Detect which cell encompasses the target text, then output its [x, y] center coordinate. 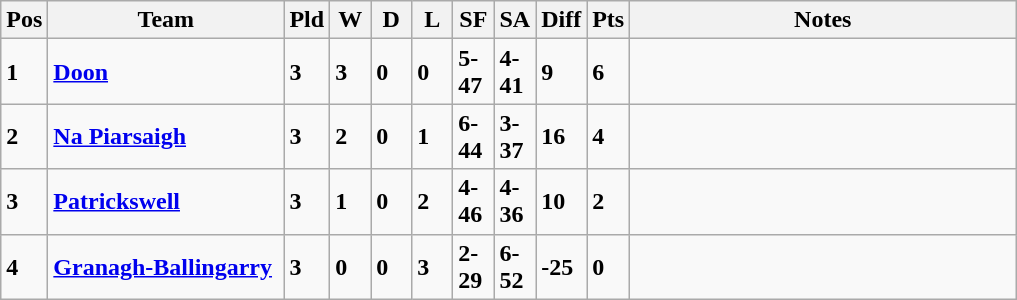
4-36 [515, 202]
Doon [166, 72]
Patrickswell [166, 202]
Granagh-Ballingarry [166, 266]
W [350, 20]
6-44 [474, 136]
3-37 [515, 136]
Diff [562, 20]
6-52 [515, 266]
SA [515, 20]
Pos [24, 20]
16 [562, 136]
Pld [307, 20]
SF [474, 20]
6 [608, 72]
5-47 [474, 72]
L [432, 20]
10 [562, 202]
D [392, 20]
4-41 [515, 72]
4-46 [474, 202]
Notes [823, 20]
2-29 [474, 266]
-25 [562, 266]
9 [562, 72]
Team [166, 20]
Pts [608, 20]
Na Piarsaigh [166, 136]
